Capture the cell that displays the provided text and extract its [x, y] central coordinate. 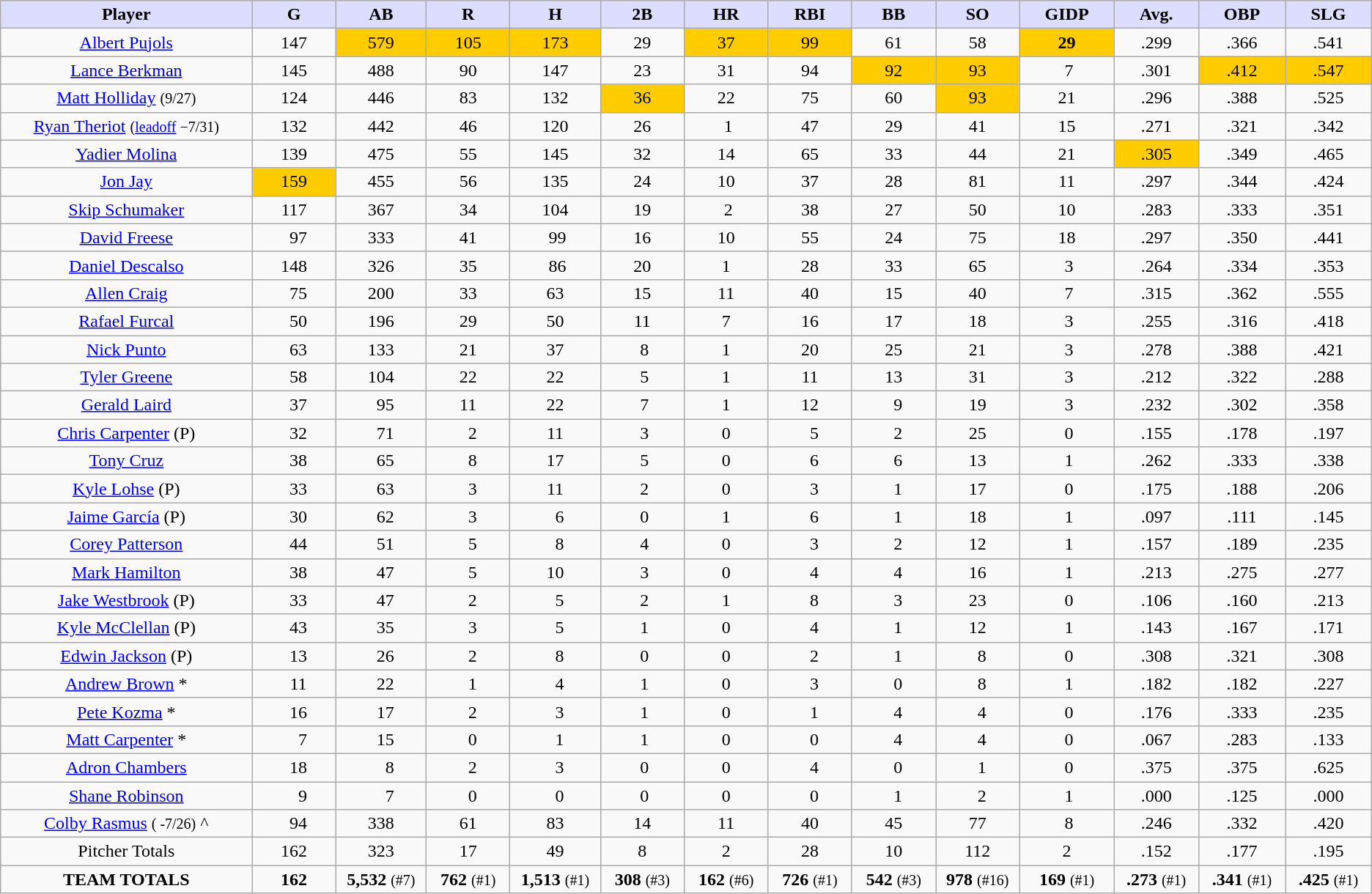
.232 [1157, 405]
Jake Westbrook (P) [126, 600]
333 [381, 237]
.273 (#1) [1157, 879]
442 [381, 126]
.525 [1329, 98]
.255 [1157, 321]
SO [978, 15]
Corey Patterson [126, 544]
.541 [1329, 43]
.288 [1329, 377]
GIDP [1067, 15]
.271 [1157, 126]
HR [726, 15]
.177 [1242, 851]
.206 [1329, 489]
Edwin Jackson (P) [126, 656]
.160 [1242, 600]
.227 [1329, 684]
.441 [1329, 237]
.465 [1329, 154]
.418 [1329, 321]
R [468, 15]
Lance Berkman [126, 70]
SLG [1329, 15]
.171 [1329, 628]
36 [642, 98]
475 [381, 154]
.338 [1329, 461]
579 [381, 43]
.262 [1157, 461]
446 [381, 98]
81 [978, 182]
.155 [1157, 433]
.316 [1242, 321]
.277 [1329, 572]
Chris Carpenter (P) [126, 433]
H [556, 15]
173 [556, 43]
Tyler Greene [126, 377]
27 [893, 210]
338 [381, 824]
200 [381, 293]
120 [556, 126]
Avg. [1157, 15]
.133 [1329, 739]
488 [381, 70]
92 [893, 70]
Allen Craig [126, 293]
.344 [1242, 182]
Yadier Molina [126, 154]
.188 [1242, 489]
762 (#1) [468, 879]
Tony Cruz [126, 461]
.143 [1157, 628]
.212 [1157, 377]
95 [381, 405]
51 [381, 544]
Pete Kozma * [126, 712]
135 [556, 182]
.362 [1242, 293]
.275 [1242, 572]
.425 (#1) [1329, 879]
BB [893, 15]
TEAM TOTALS [126, 879]
45 [893, 824]
Daniel Descalso [126, 265]
Jaime García (P) [126, 517]
90 [468, 70]
.547 [1329, 70]
.145 [1329, 517]
34 [468, 210]
139 [294, 154]
105 [468, 43]
196 [381, 321]
.067 [1157, 739]
Ryan Theriot (leadoff −7/31) [126, 126]
.195 [1329, 851]
.264 [1157, 265]
.246 [1157, 824]
Matt Holliday (9/27) [126, 98]
Andrew Brown * [126, 684]
542 (#3) [893, 879]
.421 [1329, 350]
.106 [1157, 600]
.424 [1329, 182]
Colby Rasmus ( -7/26) ^ [126, 824]
.176 [1157, 712]
Pitcher Totals [126, 851]
.350 [1242, 237]
124 [294, 98]
.299 [1157, 43]
.334 [1242, 265]
162 (#6) [726, 879]
86 [556, 265]
.175 [1157, 489]
46 [468, 126]
.366 [1242, 43]
Adron Chambers [126, 767]
.332 [1242, 824]
.412 [1242, 70]
RBI [810, 15]
133 [381, 350]
G [294, 15]
.157 [1157, 544]
112 [978, 851]
5,532 (#7) [381, 879]
.125 [1242, 795]
Matt Carpenter * [126, 739]
2B [642, 15]
.341 (#1) [1242, 879]
.322 [1242, 377]
.278 [1157, 350]
.302 [1242, 405]
Shane Robinson [126, 795]
Kyle Lohse (P) [126, 489]
49 [556, 851]
.420 [1329, 824]
.152 [1157, 851]
Jon Jay [126, 182]
.167 [1242, 628]
.301 [1157, 70]
159 [294, 182]
.625 [1329, 767]
726 (#1) [810, 879]
Mark Hamilton [126, 572]
.555 [1329, 293]
117 [294, 210]
978 (#16) [978, 879]
71 [381, 433]
30 [294, 517]
43 [294, 628]
.358 [1329, 405]
Gerald Laird [126, 405]
OBP [1242, 15]
.178 [1242, 433]
.342 [1329, 126]
455 [381, 182]
Nick Punto [126, 350]
.296 [1157, 98]
.197 [1329, 433]
1,513 (#1) [556, 879]
60 [893, 98]
Rafael Furcal [126, 321]
.097 [1157, 517]
169 (#1) [1067, 879]
David Freese [126, 237]
.349 [1242, 154]
.351 [1329, 210]
Player [126, 15]
Albert Pujols [126, 43]
.353 [1329, 265]
.315 [1157, 293]
97 [294, 237]
.305 [1157, 154]
308 (#3) [642, 879]
Skip Schumaker [126, 210]
326 [381, 265]
323 [381, 851]
367 [381, 210]
AB [381, 15]
62 [381, 517]
Kyle McClellan (P) [126, 628]
148 [294, 265]
56 [468, 182]
77 [978, 824]
.189 [1242, 544]
.111 [1242, 517]
